Find where the given text appears and provide that cell's center as [X, Y] coordinate. 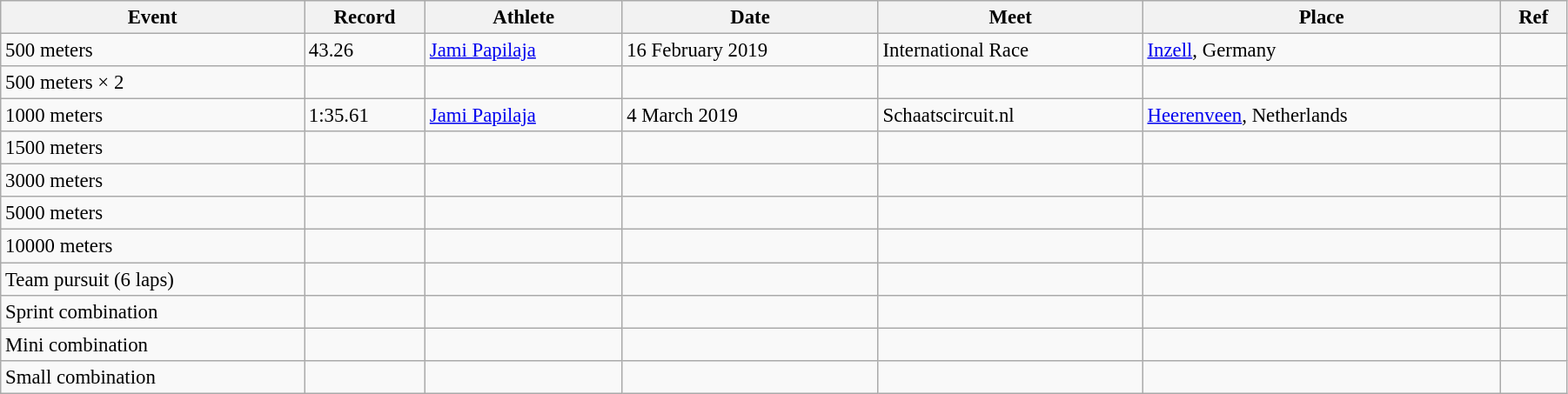
Schaatscircuit.nl [1010, 116]
Heerenveen, Netherlands [1321, 116]
Small combination [153, 377]
Sprint combination [153, 311]
Athlete [523, 17]
16 February 2019 [750, 50]
3000 meters [153, 181]
500 meters [153, 50]
10000 meters [153, 246]
Place [1321, 17]
Team pursuit (6 laps) [153, 279]
Date [750, 17]
5000 meters [153, 213]
International Race [1010, 50]
43.26 [365, 50]
Inzell, Germany [1321, 50]
Ref [1533, 17]
4 March 2019 [750, 116]
Meet [1010, 17]
Event [153, 17]
Mini combination [153, 344]
1000 meters [153, 116]
Record [365, 17]
500 meters × 2 [153, 83]
1:35.61 [365, 116]
1500 meters [153, 148]
